Locate the cell with the specified text and output its (X, Y) center coordinate. 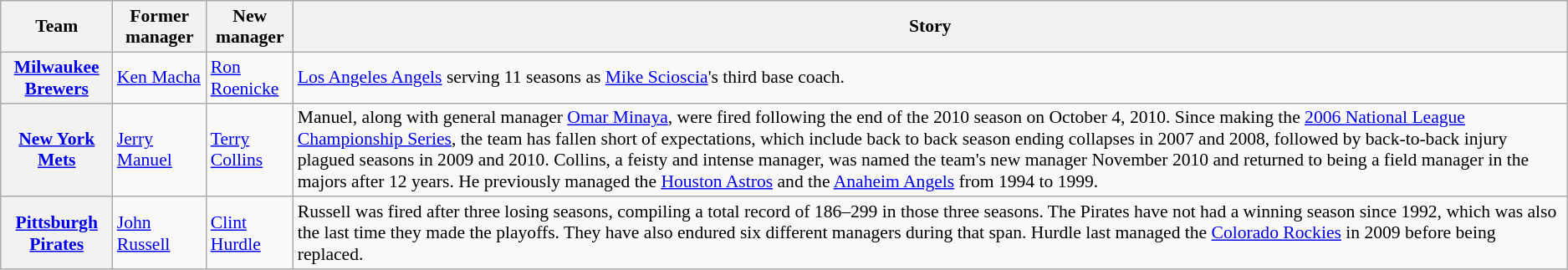
Milwaukee Brewers (57, 77)
Terry Collins (250, 150)
Pittsburgh Pirates (57, 234)
Team (57, 27)
New York Mets (57, 150)
John Russell (160, 234)
Former manager (160, 27)
Clint Hurdle (250, 234)
New manager (250, 27)
Jerry Manuel (160, 150)
Ron Roenicke (250, 77)
Story (930, 27)
Los Angeles Angels serving 11 seasons as Mike Scioscia's third base coach. (930, 77)
Ken Macha (160, 77)
